Return [X, Y] of the center of cell containing provided text 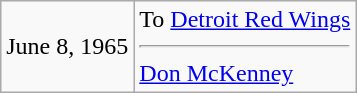
To Detroit Red WingsDon McKenney [245, 47]
June 8, 1965 [68, 47]
